Detect which cell encompasses the target text, then output its [x, y] center coordinate. 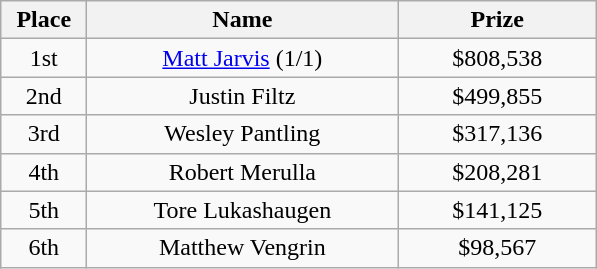
Tore Lukashaugen [242, 210]
5th [44, 210]
Matt Jarvis (1/1) [242, 58]
6th [44, 248]
$808,538 [498, 58]
Matthew Vengrin [242, 248]
1st [44, 58]
$98,567 [498, 248]
3rd [44, 134]
Name [242, 20]
Prize [498, 20]
$317,136 [498, 134]
Place [44, 20]
Wesley Pantling [242, 134]
$141,125 [498, 210]
$208,281 [498, 172]
Robert Merulla [242, 172]
Justin Filtz [242, 96]
4th [44, 172]
2nd [44, 96]
$499,855 [498, 96]
